Return (x, y) of the center of cell containing provided text 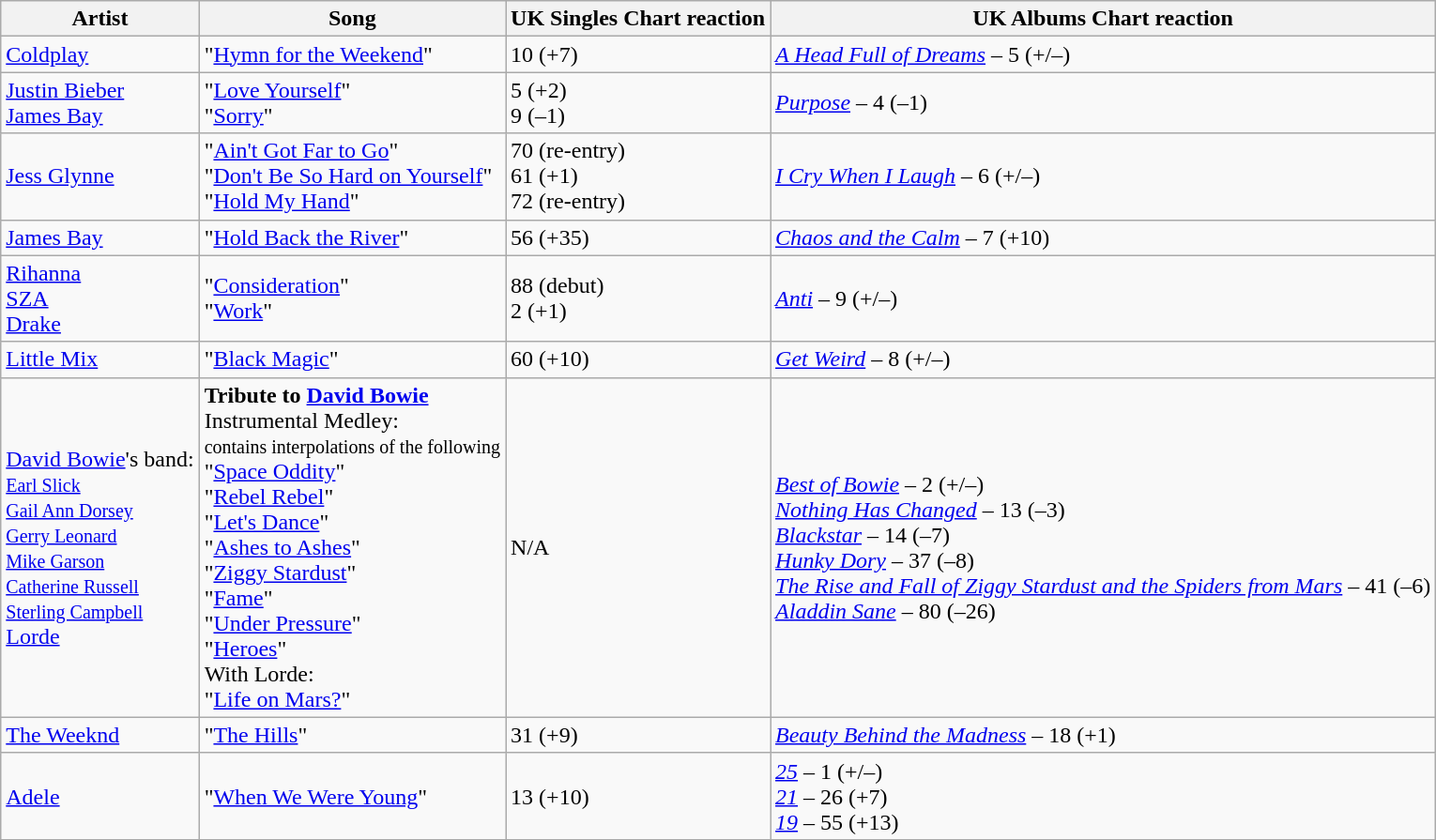
Song (352, 19)
David Bowie's band:Earl SlickGail Ann DorseyGerry LeonardMike GarsonCatherine RussellSterling CampbellLorde (99, 547)
RihannaSZADrake (99, 298)
James Bay (99, 237)
Justin BieberJames Bay (99, 103)
UK Singles Chart reaction (638, 19)
"Black Magic" (352, 359)
"When We Were Young" (352, 796)
Beauty Behind the Madness – 18 (+1) (1104, 735)
5 (+2)9 (–1) (638, 103)
Little Mix (99, 359)
"Consideration""Work" (352, 298)
Get Weird – 8 (+/–) (1104, 359)
UK Albums Chart reaction (1104, 19)
I Cry When I Laugh – 6 (+/–) (1104, 176)
A Head Full of Dreams – 5 (+/–) (1104, 54)
70 (re-entry)61 (+1)72 (re-entry) (638, 176)
56 (+35) (638, 237)
"Hymn for the Weekend" (352, 54)
Adele (99, 796)
"Hold Back the River" (352, 237)
13 (+10) (638, 796)
Chaos and the Calm – 7 (+10) (1104, 237)
31 (+9) (638, 735)
"The Hills" (352, 735)
The Weeknd (99, 735)
Purpose – 4 (–1) (1104, 103)
Jess Glynne (99, 176)
Anti – 9 (+/–) (1104, 298)
"Ain't Got Far to Go""Don't Be So Hard on Yourself""Hold My Hand" (352, 176)
60 (+10) (638, 359)
Coldplay (99, 54)
88 (debut) 2 (+1) (638, 298)
10 (+7) (638, 54)
"Love Yourself""Sorry" (352, 103)
25 – 1 (+/–)21 – 26 (+7)19 – 55 (+13) (1104, 796)
N/A (638, 547)
Artist (99, 19)
